From the cell containing the given text, extract its center point as (x, y) coordinate. 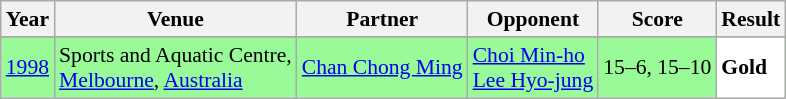
Gold (750, 68)
1998 (28, 68)
Opponent (534, 19)
Result (750, 19)
15–6, 15–10 (657, 68)
Sports and Aquatic Centre,Melbourne, Australia (176, 68)
Chan Chong Ming (382, 68)
Score (657, 19)
Year (28, 19)
Partner (382, 19)
Choi Min-ho Lee Hyo-jung (534, 68)
Venue (176, 19)
